Capture the cell that displays the provided text and extract its (X, Y) central coordinate. 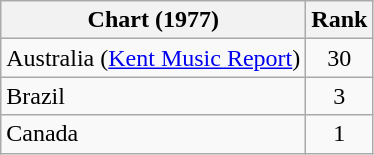
Australia (Kent Music Report) (154, 58)
3 (340, 96)
1 (340, 134)
30 (340, 58)
Canada (154, 134)
Brazil (154, 96)
Chart (1977) (154, 20)
Rank (340, 20)
